Extract the [x, y] coordinate from the center of the cell holding the provided text.  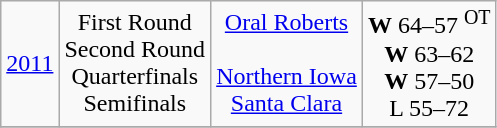
Oral RobertsNorthern IowaSanta Clara [287, 64]
First RoundSecond RoundQuarterfinalsSemifinals [135, 64]
2011 [30, 64]
W 64–57 OTW 63–62W 57–50L 55–72 [429, 64]
